From the cell containing the given text, extract its center point as (x, y) coordinate. 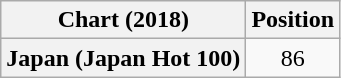
Chart (2018) (124, 20)
86 (293, 58)
Japan (Japan Hot 100) (124, 58)
Position (293, 20)
